Capture the cell that displays the provided text and extract its (X, Y) central coordinate. 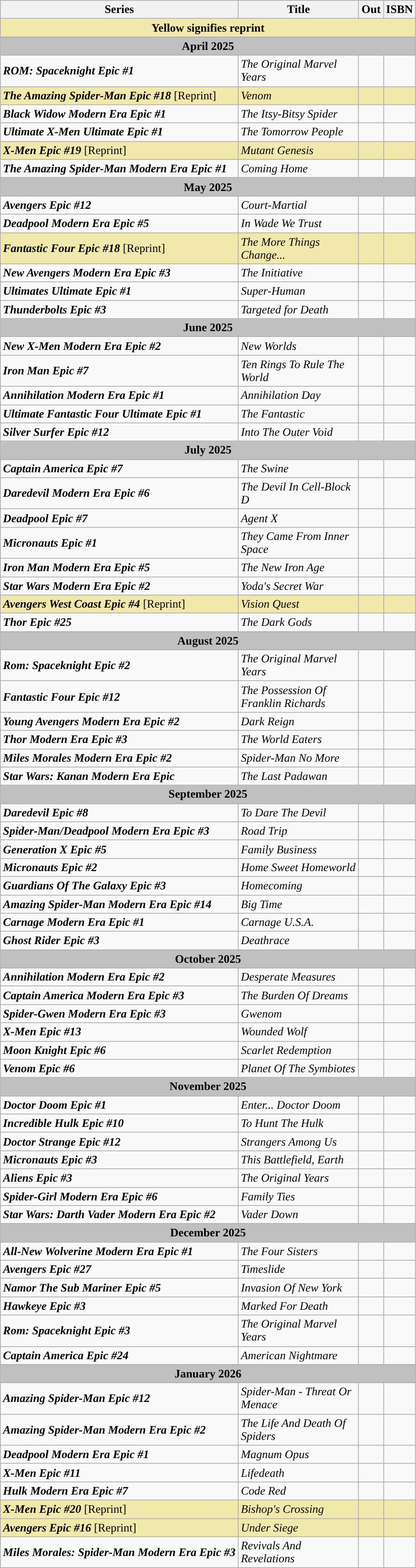
Annihilation Modern Era Epic #2 (119, 977)
The Original Years (299, 1178)
April 2025 (208, 46)
Venom (299, 96)
Ultimates Ultimate Epic #1 (119, 291)
Annihilation Day (299, 395)
American Nightmare (299, 1355)
Wounded Wolf (299, 1032)
Star Wars: Darth Vader Modern Era Epic #2 (119, 1215)
Strangers Among Us (299, 1141)
Planet Of The Symbiotes (299, 1068)
Micronauts Epic #3 (119, 1160)
Avengers Epic #16 [Reprint] (119, 1528)
Thunderbolts Epic #3 (119, 310)
Deadpool Epic #7 (119, 518)
Coming Home (299, 168)
The Four Sisters (299, 1251)
Amazing Spider-Man Modern Era Epic #14 (119, 904)
Rom: Spaceknight Epic #2 (119, 665)
New X-Men Modern Era Epic #2 (119, 346)
Captain America Epic #7 (119, 468)
The More Things Change... (299, 248)
Court-Martial (299, 205)
X-Men Epic #11 (119, 1472)
Vader Down (299, 1215)
June 2025 (208, 328)
Captain America Modern Era Epic #3 (119, 995)
Scarlet Redemption (299, 1050)
They Came From Inner Space (299, 542)
New Worlds (299, 346)
Deathrace (299, 941)
Super-Human (299, 291)
Out (371, 10)
The Burden Of Dreams (299, 995)
Big Time (299, 904)
Bishop's Crossing (299, 1509)
Family Business (299, 849)
Spider-Man No More (299, 758)
Captain America Epic #24 (119, 1355)
Aliens Epic #3 (119, 1178)
ISBN (400, 10)
Into The Outer Void (299, 432)
Deadpool Modern Era Epic #1 (119, 1454)
Lifedeath (299, 1472)
Young Avengers Modern Era Epic #2 (119, 721)
October 2025 (208, 959)
Star Wars Modern Era Epic #2 (119, 586)
Invasion Of New York (299, 1288)
Doctor Strange Epic #12 (119, 1141)
The Swine (299, 468)
Yellow signifies reprint (208, 28)
The Initiative (299, 273)
The World Eaters (299, 740)
The New Iron Age (299, 567)
Spider-Man - Threat Or Menace (299, 1399)
Series (119, 10)
Amazing Spider-Man Epic #12 (119, 1399)
The Devil In Cell-Block D (299, 493)
Star Wars: Kanan Modern Era Epic (119, 776)
The Fantastic (299, 414)
Black Widow Modern Era Epic #1 (119, 114)
July 2025 (208, 450)
Micronauts Epic #2 (119, 867)
Annihilation Modern Era Epic #1 (119, 395)
Under Siege (299, 1528)
The Itsy-Bitsy Spider (299, 114)
Spider-Man/Deadpool Modern Era Epic #3 (119, 831)
Doctor Doom Epic #1 (119, 1105)
Yoda's Secret War (299, 586)
The Life And Death Of Spiders (299, 1429)
Enter... Doctor Doom (299, 1105)
Guardians Of The Galaxy Epic #3 (119, 886)
Micronauts Epic #1 (119, 542)
January 2026 (208, 1374)
Namor The Sub Mariner Epic #5 (119, 1288)
Avengers West Coast Epic #4 [Reprint] (119, 604)
In Wade We Trust (299, 223)
Home Sweet Homeworld (299, 867)
The Dark Gods (299, 622)
Daredevil Modern Era Epic #6 (119, 493)
Silver Surfer Epic #12 (119, 432)
The Tomorrow People (299, 132)
Thor Epic #25 (119, 622)
All-New Wolverine Modern Era Epic #1 (119, 1251)
Carnage Modern Era Epic #1 (119, 922)
Moon Knight Epic #6 (119, 1050)
Revivals And Revelations (299, 1552)
Thor Modern Era Epic #3 (119, 740)
Gwenom (299, 1014)
Targeted for Death (299, 310)
X-Men Epic #19 [Reprint] (119, 150)
December 2025 (208, 1233)
New Avengers Modern Era Epic #3 (119, 273)
Fantastic Four Epic #18 [Reprint] (119, 248)
Iron Man Modern Era Epic #5 (119, 567)
Spider-Girl Modern Era Epic #6 (119, 1197)
The Possession Of Franklin Richards (299, 697)
Rom: Spaceknight Epic #3 (119, 1330)
The Amazing Spider-Man Epic #18 [Reprint] (119, 96)
Dark Reign (299, 721)
Magnum Opus (299, 1454)
Incredible Hulk Epic #10 (119, 1123)
Marked For Death (299, 1306)
Title (299, 10)
May 2025 (208, 187)
Venom Epic #6 (119, 1068)
Ultimate Fantastic Four Ultimate Epic #1 (119, 414)
Mutant Genesis (299, 150)
August 2025 (208, 641)
Ghost Rider Epic #3 (119, 941)
Hulk Modern Era Epic #7 (119, 1491)
Miles Morales Modern Era Epic #2 (119, 758)
To Dare The Devil (299, 813)
Ten Rings To Rule The World (299, 371)
Daredevil Epic #8 (119, 813)
The Amazing Spider-Man Modern Era Epic #1 (119, 168)
Road Trip (299, 831)
Avengers Epic #12 (119, 205)
Carnage U.S.A. (299, 922)
X-Men Epic #13 (119, 1032)
Amazing Spider-Man Modern Era Epic #2 (119, 1429)
This Battlefield, Earth (299, 1160)
Miles Morales: Spider-Man Modern Era Epic #3 (119, 1552)
X-Men Epic #20 [Reprint] (119, 1509)
Desperate Measures (299, 977)
Deadpool Modern Era Epic #5 (119, 223)
Spider-Gwen Modern Era Epic #3 (119, 1014)
Generation X Epic #5 (119, 849)
Code Red (299, 1491)
Timeslide (299, 1269)
Ultimate X-Men Ultimate Epic #1 (119, 132)
November 2025 (208, 1087)
Fantastic Four Epic #12 (119, 697)
Family Ties (299, 1197)
September 2025 (208, 794)
Homecoming (299, 886)
Iron Man Epic #7 (119, 371)
Vision Quest (299, 604)
Hawkeye Epic #3 (119, 1306)
To Hunt The Hulk (299, 1123)
Avengers Epic #27 (119, 1269)
Agent X (299, 518)
The Last Padawan (299, 776)
ROM: Spaceknight Epic #1 (119, 71)
